Determine the [x, y] coordinate at the center of the cell enclosing the given text.  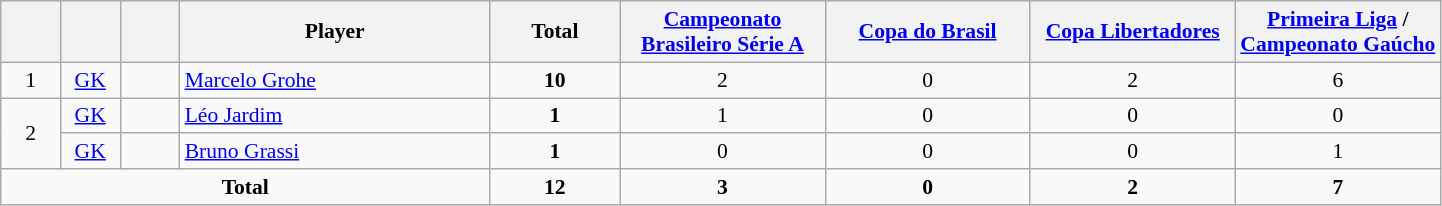
10 [555, 80]
Marcelo Grohe [335, 80]
12 [555, 187]
Campeonato Brasileiro Série A [722, 32]
Copa do Brasil [928, 32]
Primeira Liga / Campeonato Gaúcho [1338, 32]
6 [1338, 80]
Player [335, 32]
Bruno Grassi [335, 152]
Copa Libertadores [1132, 32]
3 [722, 187]
7 [1338, 187]
Léo Jardim [335, 116]
